For the text-containing cell, return its midpoint in (x, y) coordinate format. 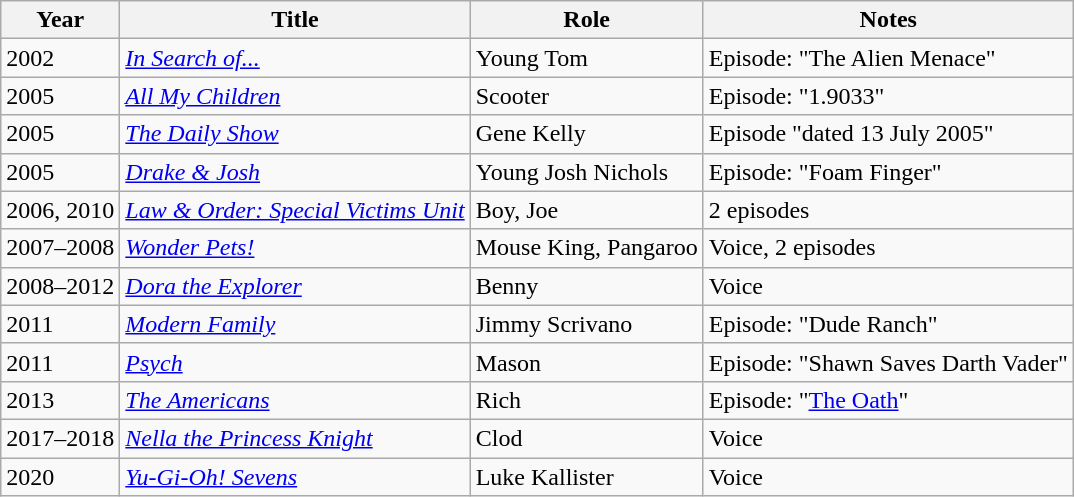
Episode "dated 13 July 2005" (888, 134)
Gene Kelly (586, 134)
Rich (586, 400)
In Search of... (295, 58)
2006, 2010 (60, 210)
Voice, 2 episodes (888, 248)
Episode: "1.9033" (888, 96)
2017–2018 (60, 438)
Scooter (586, 96)
Yu-Gi-Oh! Sevens (295, 477)
Episode: "Dude Ranch" (888, 324)
Notes (888, 20)
Episode: "The Alien Menace" (888, 58)
Episode: "The Oath" (888, 400)
Jimmy Scrivano (586, 324)
Young Josh Nichols (586, 172)
Nella the Princess Knight (295, 438)
Mason (586, 362)
Luke Kallister (586, 477)
Wonder Pets! (295, 248)
Clod (586, 438)
Young Tom (586, 58)
Role (586, 20)
Mouse King, Pangaroo (586, 248)
All My Children (295, 96)
Episode: "Foam Finger" (888, 172)
Year (60, 20)
The Daily Show (295, 134)
Title (295, 20)
2007–2008 (60, 248)
Boy, Joe (586, 210)
Dora the Explorer (295, 286)
2020 (60, 477)
2002 (60, 58)
2013 (60, 400)
The Americans (295, 400)
Psych (295, 362)
Drake & Josh (295, 172)
Episode: "Shawn Saves Darth Vader" (888, 362)
Modern Family (295, 324)
2 episodes (888, 210)
Law & Order: Special Victims Unit (295, 210)
Benny (586, 286)
2008–2012 (60, 286)
